For the text-containing cell, return its midpoint in [X, Y] coordinate format. 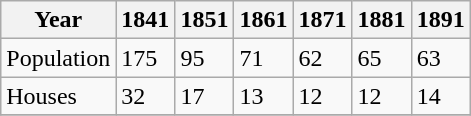
63 [440, 58]
62 [322, 58]
175 [146, 58]
71 [264, 58]
Year [58, 20]
14 [440, 96]
17 [204, 96]
Houses [58, 96]
13 [264, 96]
65 [382, 58]
Population [58, 58]
1851 [204, 20]
32 [146, 96]
1861 [264, 20]
95 [204, 58]
1871 [322, 20]
1841 [146, 20]
1881 [382, 20]
1891 [440, 20]
